Output the [x, y] coordinate of the center of the cell containing the given text.  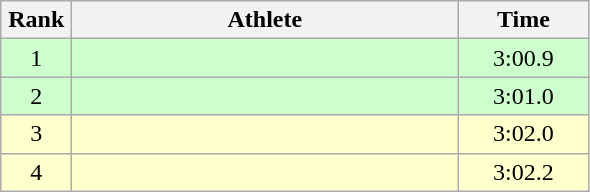
3:00.9 [524, 58]
1 [36, 58]
4 [36, 172]
Athlete [265, 20]
3:02.0 [524, 134]
3:01.0 [524, 96]
Time [524, 20]
3 [36, 134]
3:02.2 [524, 172]
Rank [36, 20]
2 [36, 96]
